Provide the (X, Y) coordinate of the cell's center where the given text is located.  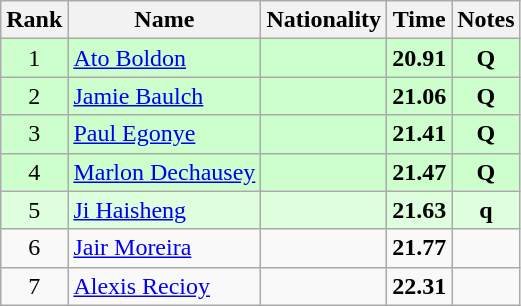
21.41 (420, 134)
22.31 (420, 286)
q (486, 210)
7 (34, 286)
Notes (486, 20)
21.77 (420, 248)
21.47 (420, 172)
4 (34, 172)
Time (420, 20)
Name (164, 20)
1 (34, 58)
21.63 (420, 210)
Ji Haisheng (164, 210)
2 (34, 96)
Jamie Baulch (164, 96)
Marlon Dechausey (164, 172)
3 (34, 134)
20.91 (420, 58)
21.06 (420, 96)
Nationality (324, 20)
Alexis Recioy (164, 286)
6 (34, 248)
Rank (34, 20)
Ato Boldon (164, 58)
Jair Moreira (164, 248)
5 (34, 210)
Paul Egonye (164, 134)
